Find where the given text appears and provide that cell's center as (X, Y) coordinate. 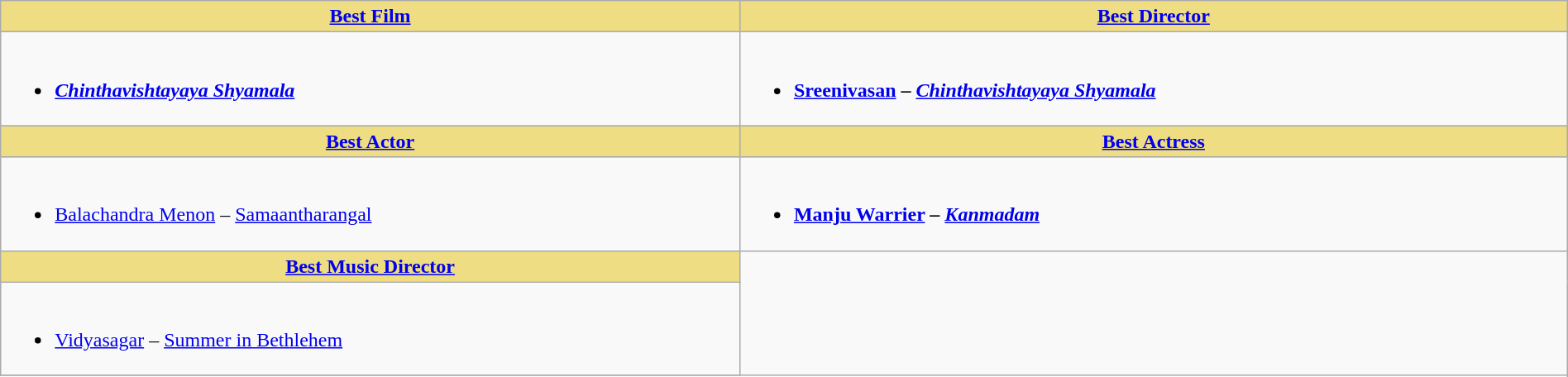
Best Film (370, 17)
Vidyasagar – Summer in Bethlehem (370, 329)
Best Music Director (370, 266)
Chinthavishtayaya Shyamala (370, 79)
Balachandra Menon – Samaantharangal (370, 203)
Best Actor (370, 141)
Sreenivasan – Chinthavishtayaya Shyamala (1153, 79)
Best Actress (1153, 141)
Manju Warrier – Kanmadam (1153, 203)
Best Director (1153, 17)
